Extract the (X, Y) coordinate from the center of the cell holding the provided text.  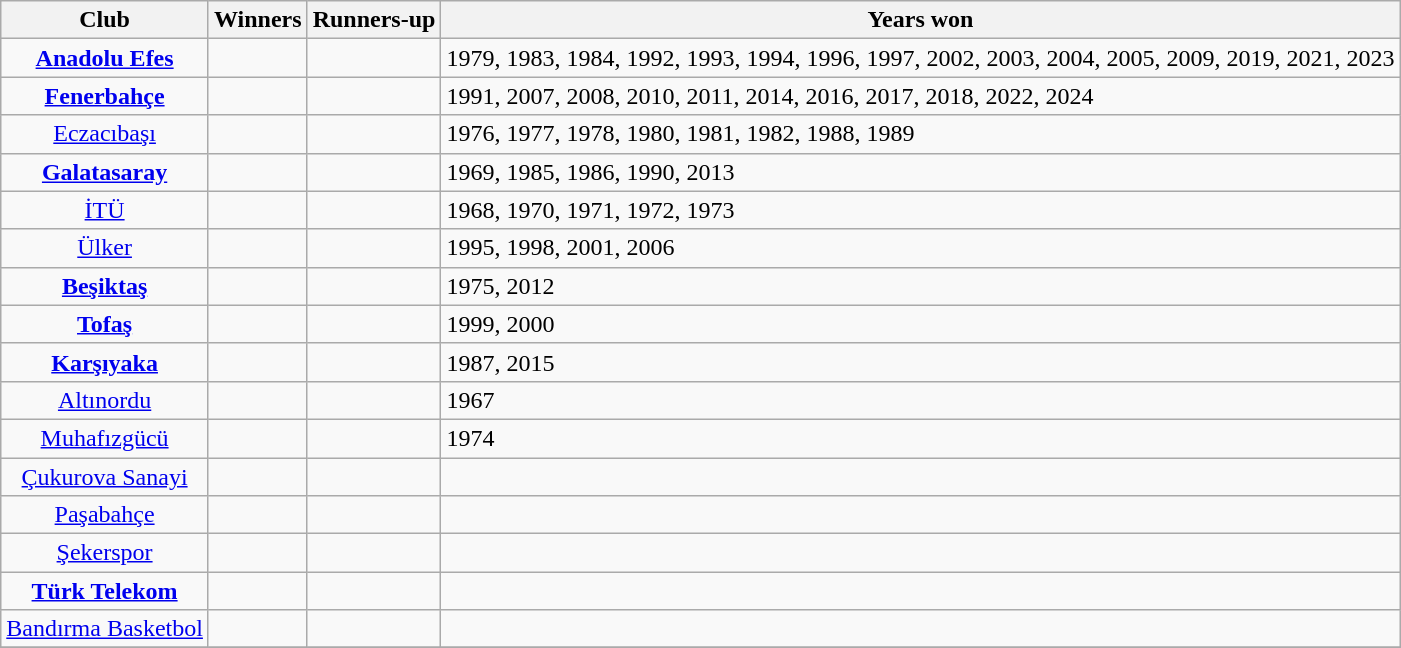
Karşıyaka (105, 362)
Club (105, 20)
Muhafızgücü (105, 438)
Çukurova Sanayi (105, 477)
Runners-up (374, 20)
1967 (920, 400)
1969, 1985, 1986, 1990, 2013 (920, 172)
Anadolu Efes (105, 58)
Bandırma Basketbol (105, 629)
Fenerbahçe (105, 96)
1974 (920, 438)
Altınordu (105, 400)
Tofaş (105, 324)
1979, 1983, 1984, 1992, 1993, 1994, 1996, 1997, 2002, 2003, 2004, 2005, 2009, 2019, 2021, 2023 (920, 58)
1975, 2012 (920, 286)
1976, 1977, 1978, 1980, 1981, 1982, 1988, 1989 (920, 134)
1991, 2007, 2008, 2010, 2011, 2014, 2016, 2017, 2018, 2022, 2024 (920, 96)
1968, 1970, 1971, 1972, 1973 (920, 210)
1987, 2015 (920, 362)
Paşabahçe (105, 515)
Eczacıbaşı (105, 134)
Winners (258, 20)
Ülker (105, 248)
1995, 1998, 2001, 2006 (920, 248)
Şekerspor (105, 553)
Türk Telekom (105, 591)
1999, 2000 (920, 324)
Beşiktaş (105, 286)
İTÜ (105, 210)
Galatasaray (105, 172)
Years won (920, 20)
